Scan for the cell matching the given text and deliver its [X, Y] coordinate at center. 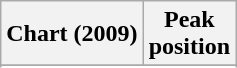
Chart (2009) [72, 34]
Peakposition [189, 34]
